Determine the (X, Y) coordinate at the center of the cell enclosing the given text.  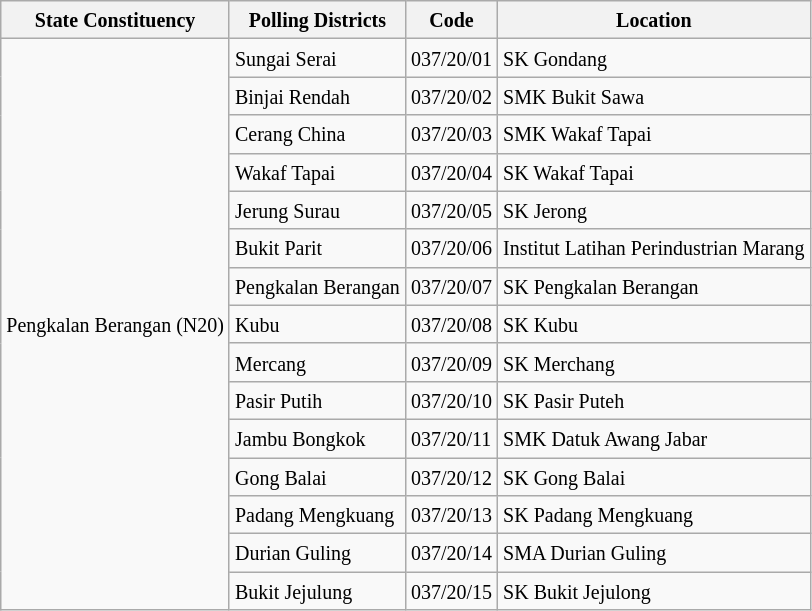
SMA Durian Guling (654, 553)
Bukit Parit (317, 248)
037/20/12 (451, 477)
037/20/06 (451, 248)
037/20/09 (451, 362)
SK Jerong (654, 210)
SMK Bukit Sawa (654, 96)
037/20/07 (451, 286)
Institut Latihan Perindustrian Marang (654, 248)
State Constituency (116, 20)
037/20/05 (451, 210)
Jambu Bongkok (317, 438)
037/20/08 (451, 324)
SK Wakaf Tapai (654, 172)
SK Kubu (654, 324)
037/20/10 (451, 400)
Sungai Serai (317, 58)
037/20/04 (451, 172)
037/20/02 (451, 96)
037/20/13 (451, 515)
SMK Datuk Awang Jabar (654, 438)
SK Bukit Jejulong (654, 591)
Pengkalan Berangan (317, 286)
Jerung Surau (317, 210)
SK Pasir Puteh (654, 400)
Bukit Jejulung (317, 591)
Binjai Rendah (317, 96)
037/20/11 (451, 438)
Pasir Putih (317, 400)
Wakaf Tapai (317, 172)
Pengkalan Berangan (N20) (116, 324)
Code (451, 20)
037/20/14 (451, 553)
Gong Balai (317, 477)
037/20/15 (451, 591)
Mercang (317, 362)
SK Padang Mengkuang (654, 515)
Kubu (317, 324)
Durian Guling (317, 553)
SK Gong Balai (654, 477)
Polling Districts (317, 20)
SMK Wakaf Tapai (654, 134)
Padang Mengkuang (317, 515)
SK Gondang (654, 58)
SK Pengkalan Berangan (654, 286)
037/20/03 (451, 134)
037/20/01 (451, 58)
Location (654, 20)
Cerang China (317, 134)
SK Merchang (654, 362)
